Search for the cell housing the specified text and yield its [x, y] center coordinate. 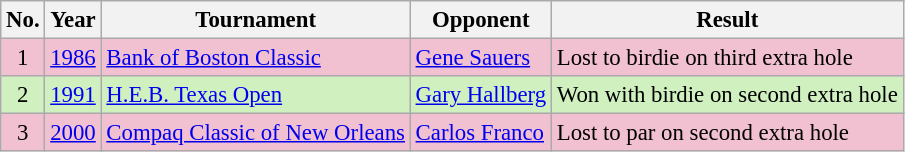
No. [23, 20]
Gene Sauers [480, 58]
1986 [73, 58]
Opponent [480, 20]
H.E.B. Texas Open [256, 95]
Won with birdie on second extra hole [727, 95]
Compaq Classic of New Orleans [256, 133]
Lost to birdie on third extra hole [727, 58]
2 [23, 95]
Gary Hallberg [480, 95]
Result [727, 20]
Carlos Franco [480, 133]
Lost to par on second extra hole [727, 133]
1 [23, 58]
2000 [73, 133]
Year [73, 20]
Tournament [256, 20]
1991 [73, 95]
3 [23, 133]
Bank of Boston Classic [256, 58]
